Return the [x, y] coordinate for the center point of the cell that contains the specified text.  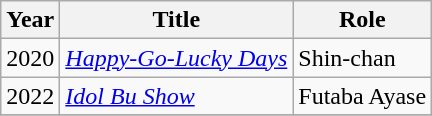
2022 [30, 96]
Futaba Ayase [362, 96]
Idol Bu Show [176, 96]
Happy-Go-Lucky Days [176, 58]
Title [176, 20]
Role [362, 20]
2020 [30, 58]
Year [30, 20]
Shin-chan [362, 58]
